For the text-containing cell, return its midpoint in [X, Y] coordinate format. 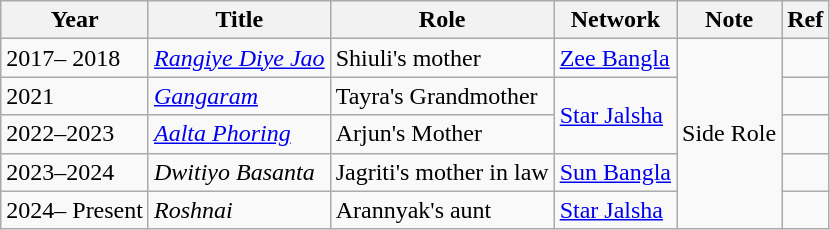
Network [615, 20]
Rangiye Diye Jao [239, 58]
Dwitiyo Basanta [239, 172]
Arjun's Mother [442, 134]
2017– 2018 [75, 58]
Roshnai [239, 210]
Side Role [730, 134]
Note [730, 20]
Shiuli's mother [442, 58]
Arannyak's aunt [442, 210]
2022–2023 [75, 134]
2024– Present [75, 210]
Tayra's Grandmother [442, 96]
Jagriti's mother in law [442, 172]
Sun Bangla [615, 172]
Zee Bangla [615, 58]
Role [442, 20]
Aalta Phoring [239, 134]
2023–2024 [75, 172]
Title [239, 20]
Gangaram [239, 96]
Ref [806, 20]
2021 [75, 96]
Year [75, 20]
